For the text-containing cell, return its midpoint in [x, y] coordinate format. 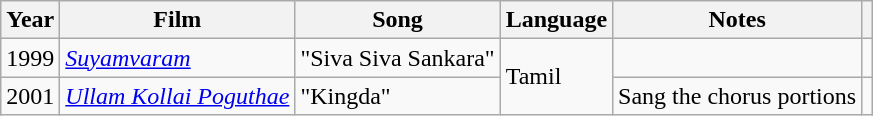
1999 [30, 58]
Ullam Kollai Poguthae [178, 96]
Notes [738, 20]
Sang the chorus portions [738, 96]
"Kingda" [398, 96]
2001 [30, 96]
Song [398, 20]
Suyamvaram [178, 58]
Year [30, 20]
Film [178, 20]
Language [556, 20]
Tamil [556, 77]
"Siva Siva Sankara" [398, 58]
